Find where the given text appears and provide that cell's center as (X, Y) coordinate. 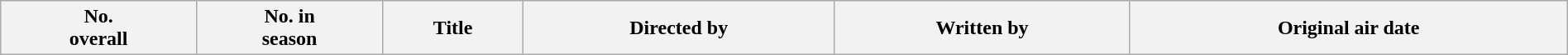
Original air date (1348, 28)
Title (453, 28)
No. inseason (289, 28)
Written by (982, 28)
No.overall (99, 28)
Directed by (678, 28)
